Find where the given text appears and provide that cell's center as [x, y] coordinate. 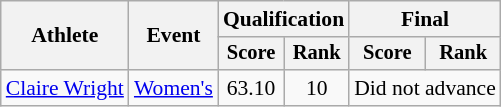
Final [425, 19]
Did not advance [425, 88]
63.10 [251, 88]
Claire Wright [65, 88]
Athlete [65, 36]
Women's [174, 88]
Qualification [284, 19]
10 [316, 88]
Event [174, 36]
